Return [X, Y] of the center of cell containing provided text 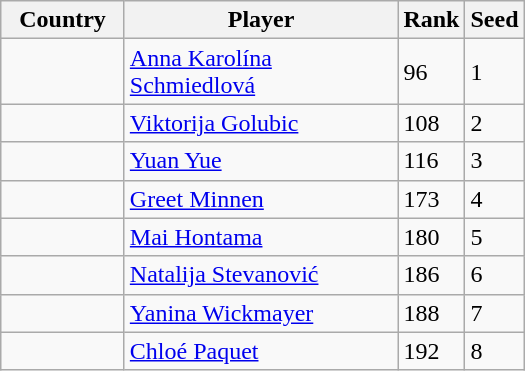
108 [432, 123]
188 [432, 313]
2 [494, 123]
6 [494, 275]
116 [432, 161]
96 [432, 72]
Natalija Stevanović [261, 275]
Seed [494, 20]
173 [432, 199]
3 [494, 161]
Rank [432, 20]
Anna Karolína Schmiedlová [261, 72]
Mai Hontama [261, 237]
5 [494, 237]
Country [63, 20]
180 [432, 237]
1 [494, 72]
Yanina Wickmayer [261, 313]
186 [432, 275]
Viktorija Golubic [261, 123]
Greet Minnen [261, 199]
4 [494, 199]
192 [432, 351]
7 [494, 313]
Yuan Yue [261, 161]
Chloé Paquet [261, 351]
Player [261, 20]
8 [494, 351]
